Identify which cell holds the provided text, then report its (X, Y) central coordinate. 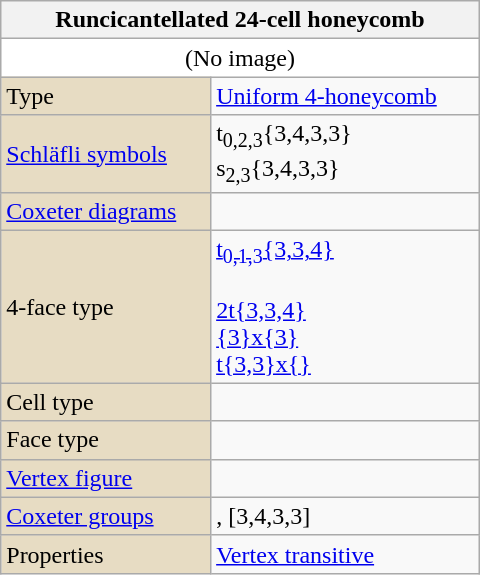
Vertex transitive (346, 554)
, [3,4,3,3] (346, 516)
Coxeter diagrams (106, 212)
4-face type (106, 307)
t0,1,3{3,3,4} 2t{3,3,4} {3}x{3} t{3,3}x{} (346, 307)
Vertex figure (106, 478)
t0,2,3{3,4,3,3}s2,3{3,4,3,3} (346, 154)
Face type (106, 440)
Runcicantellated 24-cell honeycomb (240, 20)
Coxeter groups (106, 516)
Schläfli symbols (106, 154)
(No image) (240, 58)
Uniform 4-honeycomb (346, 96)
Properties (106, 554)
Cell type (106, 402)
Type (106, 96)
